From the cell containing the given text, extract its center point as [x, y] coordinate. 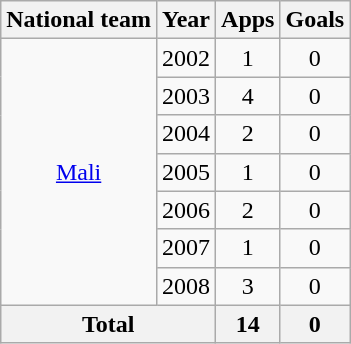
2002 [186, 58]
Mali [79, 172]
2006 [186, 210]
2008 [186, 286]
2004 [186, 134]
National team [79, 20]
Goals [315, 20]
2005 [186, 172]
14 [248, 324]
2007 [186, 248]
Total [108, 324]
2003 [186, 96]
3 [248, 286]
4 [248, 96]
Apps [248, 20]
Year [186, 20]
